Provide the (x, y) coordinate of the cell's center where the given text is located.  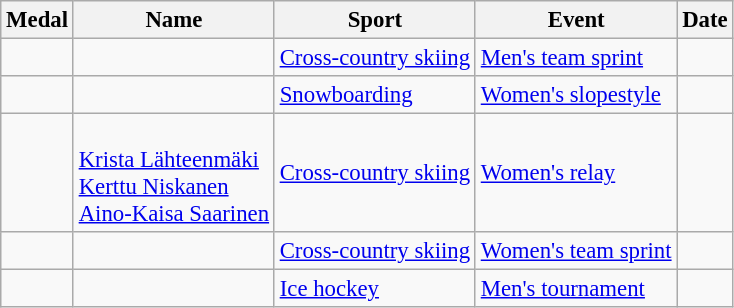
Date (705, 20)
Sport (374, 20)
Krista LähteenmäkiKerttu NiskanenAino-Kaisa Saarinen (174, 174)
Ice hockey (374, 289)
Men's tournament (576, 289)
Women's slopestyle (576, 95)
Event (576, 20)
Women's team sprint (576, 251)
Men's team sprint (576, 58)
Medal (38, 20)
Women's relay (576, 174)
Snowboarding (374, 95)
Name (174, 20)
